Capture the cell that displays the provided text and extract its (x, y) central coordinate. 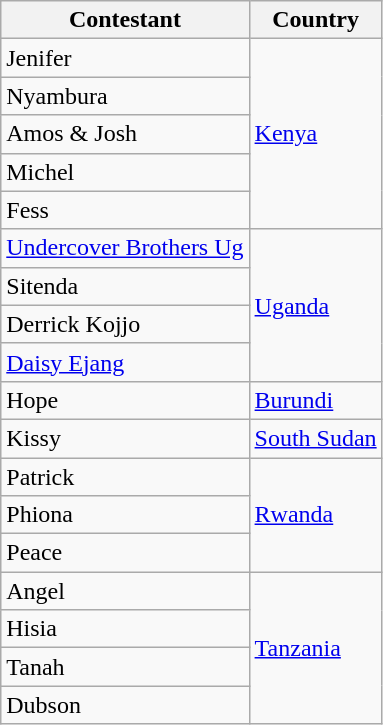
Hisia (125, 629)
Angel (125, 591)
Kissy (125, 438)
Nyambura (125, 96)
Sitenda (125, 286)
Contestant (125, 20)
Derrick Kojjo (125, 324)
Patrick (125, 477)
Peace (125, 553)
South Sudan (316, 438)
Dubson (125, 705)
Fess (125, 210)
Undercover Brothers Ug (125, 248)
Daisy Ejang (125, 362)
Burundi (316, 400)
Hope (125, 400)
Tanzania (316, 648)
Kenya (316, 134)
Uganda (316, 305)
Michel (125, 172)
Tanah (125, 667)
Amos & Josh (125, 134)
Phiona (125, 515)
Jenifer (125, 58)
Rwanda (316, 515)
Country (316, 20)
